Locate the cell with the specified text and output its [x, y] center coordinate. 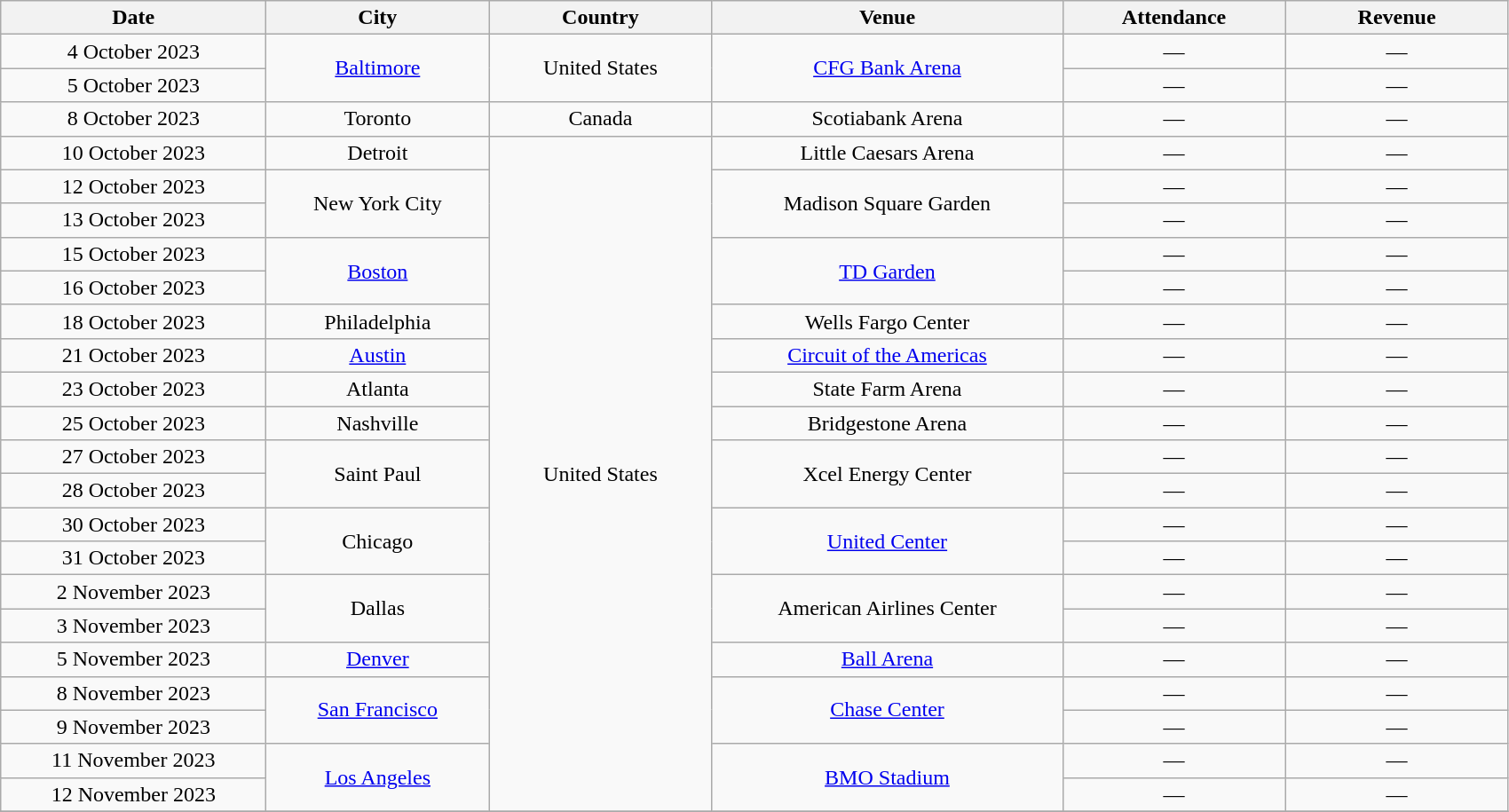
Country [600, 18]
Wells Fargo Center [888, 321]
Little Caesars Arena [888, 153]
11 November 2023 [133, 761]
13 October 2023 [133, 220]
New York City [378, 203]
12 November 2023 [133, 794]
Xcel Energy Center [888, 474]
Denver [378, 659]
BMO Stadium [888, 777]
28 October 2023 [133, 491]
American Airlines Center [888, 609]
Revenue [1397, 18]
12 October 2023 [133, 186]
Bridgestone Arena [888, 423]
Austin [378, 355]
5 November 2023 [133, 659]
Baltimore [378, 68]
31 October 2023 [133, 558]
4 October 2023 [133, 51]
Chicago [378, 541]
30 October 2023 [133, 524]
3 November 2023 [133, 626]
CFG Bank Arena [888, 68]
16 October 2023 [133, 288]
Scotiabank Arena [888, 119]
Date [133, 18]
Nashville [378, 423]
8 November 2023 [133, 693]
25 October 2023 [133, 423]
23 October 2023 [133, 389]
Toronto [378, 119]
10 October 2023 [133, 153]
United Center [888, 541]
2 November 2023 [133, 592]
Circuit of the Americas [888, 355]
8 October 2023 [133, 119]
Detroit [378, 153]
Dallas [378, 609]
21 October 2023 [133, 355]
Los Angeles [378, 777]
Madison Square Garden [888, 203]
Ball Arena [888, 659]
9 November 2023 [133, 727]
Philadelphia [378, 321]
15 October 2023 [133, 254]
Canada [600, 119]
Boston [378, 271]
TD Garden [888, 271]
Saint Paul [378, 474]
27 October 2023 [133, 457]
City [378, 18]
San Francisco [378, 710]
Chase Center [888, 710]
18 October 2023 [133, 321]
Attendance [1173, 18]
Venue [888, 18]
5 October 2023 [133, 85]
State Farm Arena [888, 389]
Atlanta [378, 389]
